Identify which cell holds the provided text, then report its [X, Y] central coordinate. 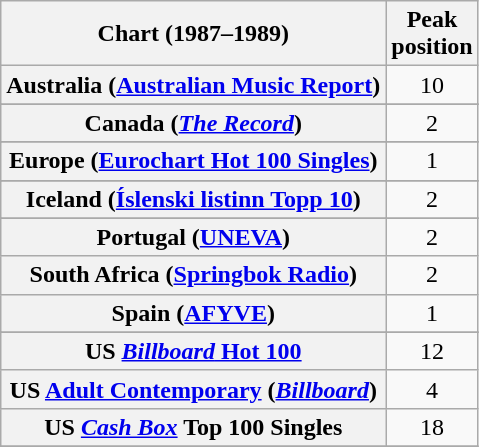
US Cash Box Top 100 Singles [194, 427]
Peakposition [432, 34]
Iceland (Íslenski listinn Topp 10) [194, 199]
Canada (The Record) [194, 123]
US Billboard Hot 100 [194, 351]
12 [432, 351]
Chart (1987–1989) [194, 34]
Europe (Eurochart Hot 100 Singles) [194, 161]
10 [432, 85]
Spain (AFYVE) [194, 313]
4 [432, 389]
Australia (Australian Music Report) [194, 85]
Portugal (UNEVA) [194, 237]
US Adult Contemporary (Billboard) [194, 389]
18 [432, 427]
South Africa (Springbok Radio) [194, 275]
